For the text-containing cell, return its midpoint in (X, Y) coordinate format. 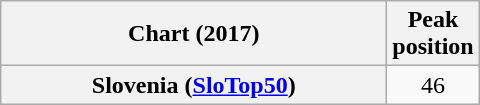
Slovenia (SloTop50) (194, 85)
Chart (2017) (194, 34)
46 (433, 85)
Peakposition (433, 34)
